Identify which cell holds the provided text, then report its (X, Y) central coordinate. 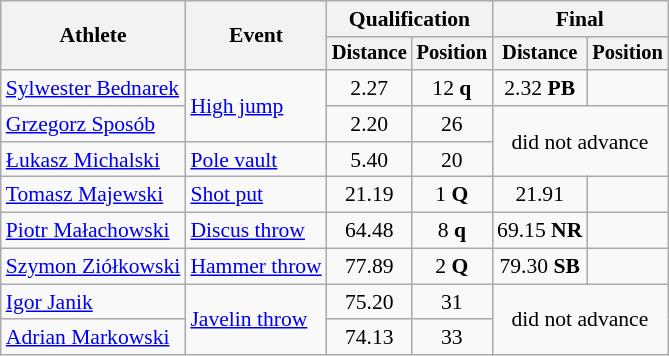
Igor Janik (94, 302)
Javelin throw (256, 320)
8 q (452, 231)
High jump (256, 106)
33 (452, 338)
31 (452, 302)
79.30 SB (540, 267)
Discus throw (256, 231)
1 Q (452, 195)
Grzegorz Sposób (94, 124)
21.91 (540, 195)
2.27 (370, 88)
69.15 NR (540, 231)
64.48 (370, 231)
Event (256, 36)
2 Q (452, 267)
Pole vault (256, 160)
20 (452, 160)
21.19 (370, 195)
Szymon Ziółkowski (94, 267)
2.20 (370, 124)
Łukasz Michalski (94, 160)
Piotr Małachowski (94, 231)
Tomasz Majewski (94, 195)
Qualification (410, 19)
75.20 (370, 302)
Sylwester Bednarek (94, 88)
2.32 PB (540, 88)
Hammer throw (256, 267)
Final (580, 19)
77.89 (370, 267)
Shot put (256, 195)
12 q (452, 88)
74.13 (370, 338)
Athlete (94, 36)
Adrian Markowski (94, 338)
26 (452, 124)
5.40 (370, 160)
